Provide the [x, y] coordinate of the cell's center where the given text is located.  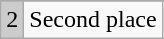
2 [12, 20]
Second place [93, 20]
